Scan for the cell matching the given text and deliver its (X, Y) coordinate at center. 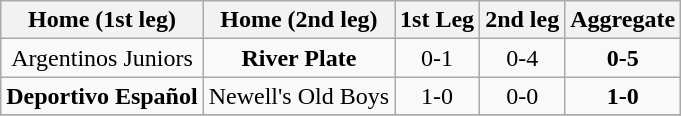
River Plate (298, 58)
2nd leg (522, 20)
0-5 (623, 58)
Home (1st leg) (102, 20)
0-1 (438, 58)
Newell's Old Boys (298, 96)
0-0 (522, 96)
1st Leg (438, 20)
Home (2nd leg) (298, 20)
Aggregate (623, 20)
Argentinos Juniors (102, 58)
Deportivo Español (102, 96)
0-4 (522, 58)
